Pinpoint the cell where the given text exists, returning its [x, y] midpoint coordinate. 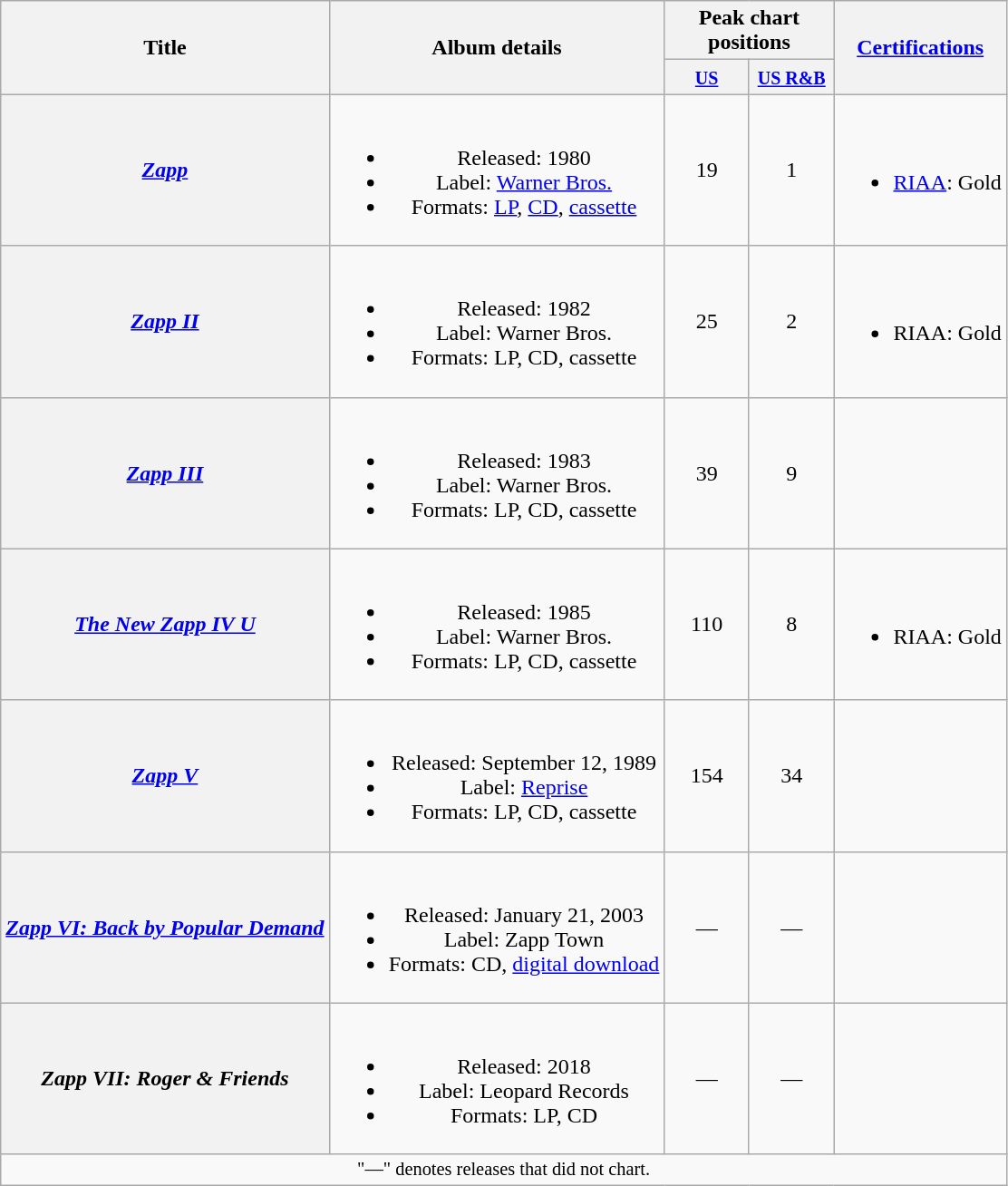
9 [791, 473]
Released: 1985Label: Warner Bros.Formats: LP, CD, cassette [497, 624]
Released: 1980Label: Warner Bros.Formats: LP, CD, cassette [497, 170]
Title [165, 47]
25 [707, 321]
Peak chart positions [749, 31]
8 [791, 624]
154 [707, 776]
Released: September 12, 1989Label: RepriseFormats: LP, CD, cassette [497, 776]
US R&B [791, 77]
Zapp III [165, 473]
110 [707, 624]
The New Zapp IV U [165, 624]
Album details [497, 47]
US [707, 77]
Released: 1982Label: Warner Bros.Formats: LP, CD, cassette [497, 321]
1 [791, 170]
"—" denotes releases that did not chart. [504, 1170]
Released: January 21, 2003Label: Zapp TownFormats: CD, digital download [497, 927]
Zapp [165, 170]
39 [707, 473]
2 [791, 321]
Zapp II [165, 321]
Zapp VI: Back by Popular Demand [165, 927]
34 [791, 776]
Zapp VII: Roger & Friends [165, 1079]
Certifications [920, 47]
Released: 1983Label: Warner Bros.Formats: LP, CD, cassette [497, 473]
19 [707, 170]
Released: 2018Label: Leopard RecordsFormats: LP, CD [497, 1079]
Zapp V [165, 776]
